Determine the (X, Y) coordinate at the center of the cell enclosing the given text.  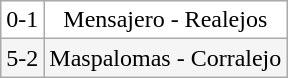
Maspalomas - Corralejo (166, 58)
5-2 (22, 58)
Mensajero - Realejos (166, 20)
0-1 (22, 20)
